Provide the [X, Y] coordinate of the cell's center where the given text is located.  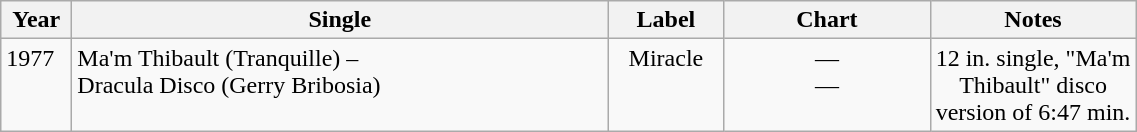
1977 [36, 85]
—— [827, 85]
Miracle [666, 85]
Ma'm Thibault (Tranquille) –Dracula Disco (Gerry Bribosia) [340, 85]
12 in. single, "Ma'm Thibault" disco version of 6:47 min. [1033, 85]
Chart [827, 20]
Single [340, 20]
Notes [1033, 20]
Year [36, 20]
Label [666, 20]
